Search for the cell housing the specified text and yield its (x, y) center coordinate. 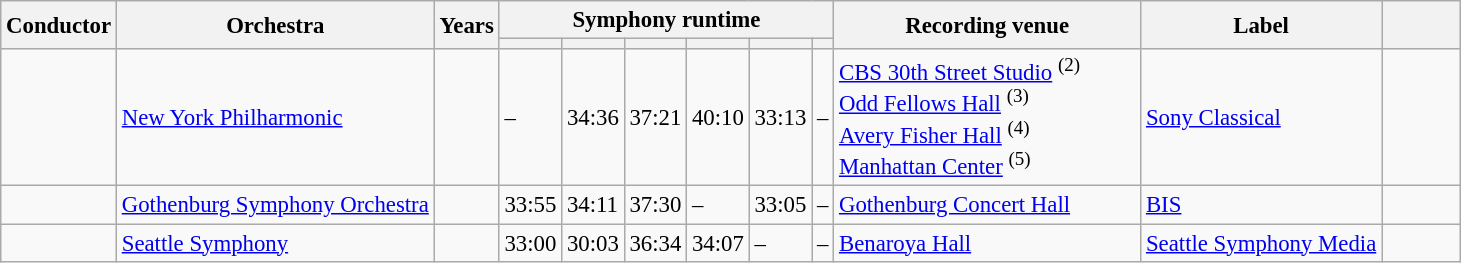
37:21 (656, 118)
Years (466, 25)
Seattle Symphony Media (1262, 243)
Recording venue (988, 25)
37:30 (656, 205)
33:55 (530, 205)
Gothenburg Concert Hall (988, 205)
Conductor (59, 25)
36:34 (656, 243)
Benaroya Hall (988, 243)
Seattle Symphony (275, 243)
33:05 (780, 205)
CBS 30th Street Studio (2)Odd Fellows Hall (3)Avery Fisher Hall (4)Manhattan Center (5) (988, 118)
30:03 (594, 243)
Orchestra (275, 25)
34:11 (594, 205)
Symphony runtime (666, 20)
Sony Classical (1262, 118)
33:00 (530, 243)
Label (1262, 25)
40:10 (718, 118)
Gothenburg Symphony Orchestra (275, 205)
BIS (1262, 205)
34:07 (718, 243)
New York Philharmonic (275, 118)
34:36 (594, 118)
33:13 (780, 118)
